Detect which cell encompasses the target text, then output its [X, Y] center coordinate. 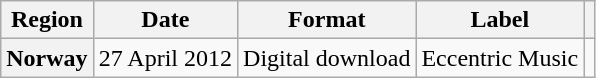
27 April 2012 [165, 58]
Region [47, 20]
Digital download [327, 58]
Label [500, 20]
Eccentric Music [500, 58]
Date [165, 20]
Norway [47, 58]
Format [327, 20]
